Search for the cell housing the specified text and yield its [x, y] center coordinate. 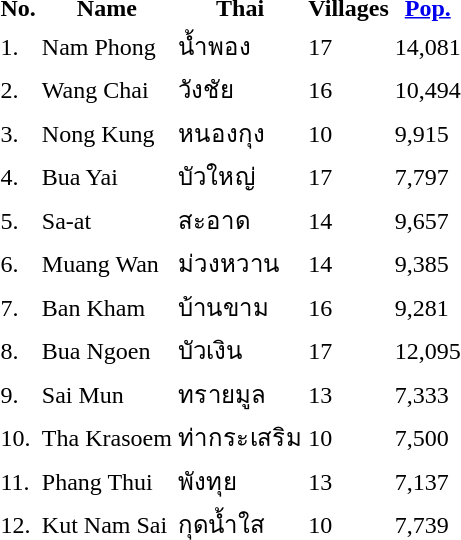
พังทุย [240, 481]
สะอาด [240, 220]
ท่ากระเสริม [240, 438]
บัวใหญ่ [240, 176]
Wang Chai [106, 90]
Bua Ngoen [106, 350]
Nong Kung [106, 133]
Nam Phong [106, 46]
ทรายมูล [240, 394]
Tha Krasoem [106, 438]
Phang Thui [106, 481]
Muang Wan [106, 264]
บัวเงิน [240, 350]
ม่วงหวาน [240, 264]
Sa-at [106, 220]
Sai Mun [106, 394]
บ้านขาม [240, 307]
วังชัย [240, 90]
Bua Yai [106, 176]
Ban Kham [106, 307]
น้ำพอง [240, 46]
หนองกุง [240, 133]
